Locate the cell with the specified text and output its (x, y) center coordinate. 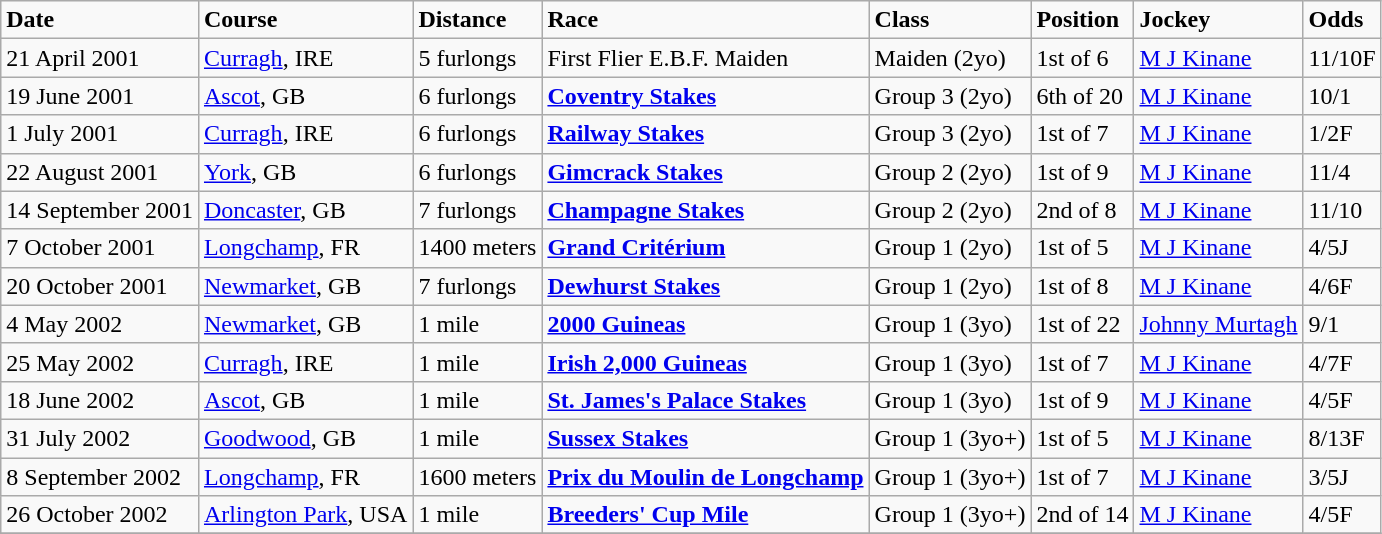
11/4 (1342, 172)
Gimcrack Stakes (706, 172)
18 June 2002 (100, 400)
Class (950, 20)
Grand Critérium (706, 248)
2000 Guineas (706, 324)
Coventry Stakes (706, 96)
14 September 2001 (100, 210)
11/10 (1342, 210)
Distance (478, 20)
8 September 2002 (100, 477)
St. James's Palace Stakes (706, 400)
York, GB (305, 172)
4 May 2002 (100, 324)
Dewhurst Stakes (706, 286)
First Flier E.B.F. Maiden (706, 58)
Race (706, 20)
Position (1082, 20)
26 October 2002 (100, 515)
7 October 2001 (100, 248)
Course (305, 20)
1st of 22 (1082, 324)
Jockey (1218, 20)
6th of 20 (1082, 96)
Breeders' Cup Mile (706, 515)
10/1 (1342, 96)
4/5J (1342, 248)
Date (100, 20)
Doncaster, GB (305, 210)
Maiden (2yo) (950, 58)
3/5J (1342, 477)
Sussex Stakes (706, 438)
Odds (1342, 20)
1st of 6 (1082, 58)
1 July 2001 (100, 134)
4/6F (1342, 286)
9/1 (1342, 324)
Prix du Moulin de Longchamp (706, 477)
8/13F (1342, 438)
5 furlongs (478, 58)
Arlington Park, USA (305, 515)
1600 meters (478, 477)
1st of 8 (1082, 286)
11/10F (1342, 58)
2nd of 8 (1082, 210)
19 June 2001 (100, 96)
20 October 2001 (100, 286)
31 July 2002 (100, 438)
21 April 2001 (100, 58)
Johnny Murtagh (1218, 324)
1/2F (1342, 134)
Railway Stakes (706, 134)
4/7F (1342, 362)
1400 meters (478, 248)
2nd of 14 (1082, 515)
22 August 2001 (100, 172)
Goodwood, GB (305, 438)
25 May 2002 (100, 362)
Champagne Stakes (706, 210)
Irish 2,000 Guineas (706, 362)
